Pinpoint the cell where the given text exists, returning its [X, Y] midpoint coordinate. 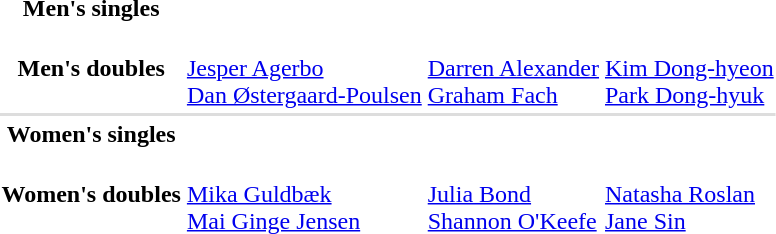
Women's singles [91, 134]
Kim Dong-hyeonPark Dong-hyuk [689, 68]
Darren AlexanderGraham Fach [513, 68]
Men's doubles [91, 68]
Jesper AgerboDan Østergaard-Poulsen [304, 68]
